Detect which cell encompasses the target text, then output its [x, y] center coordinate. 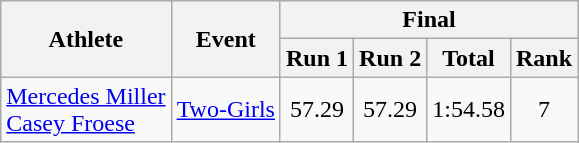
Mercedes MillerCasey Froese [86, 110]
1:54.58 [469, 110]
Run 2 [390, 58]
7 [544, 110]
Event [226, 39]
Rank [544, 58]
Athlete [86, 39]
Two-Girls [226, 110]
Final [428, 20]
Run 1 [316, 58]
Total [469, 58]
